Identify which cell holds the provided text, then report its (X, Y) central coordinate. 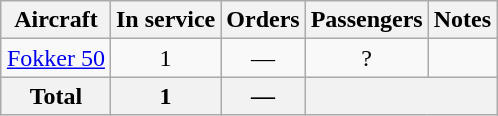
Passengers (366, 20)
Aircraft (56, 20)
Total (56, 96)
Orders (263, 20)
? (366, 58)
Notes (462, 20)
In service (165, 20)
Fokker 50 (56, 58)
